Capture the cell that displays the provided text and extract its [x, y] central coordinate. 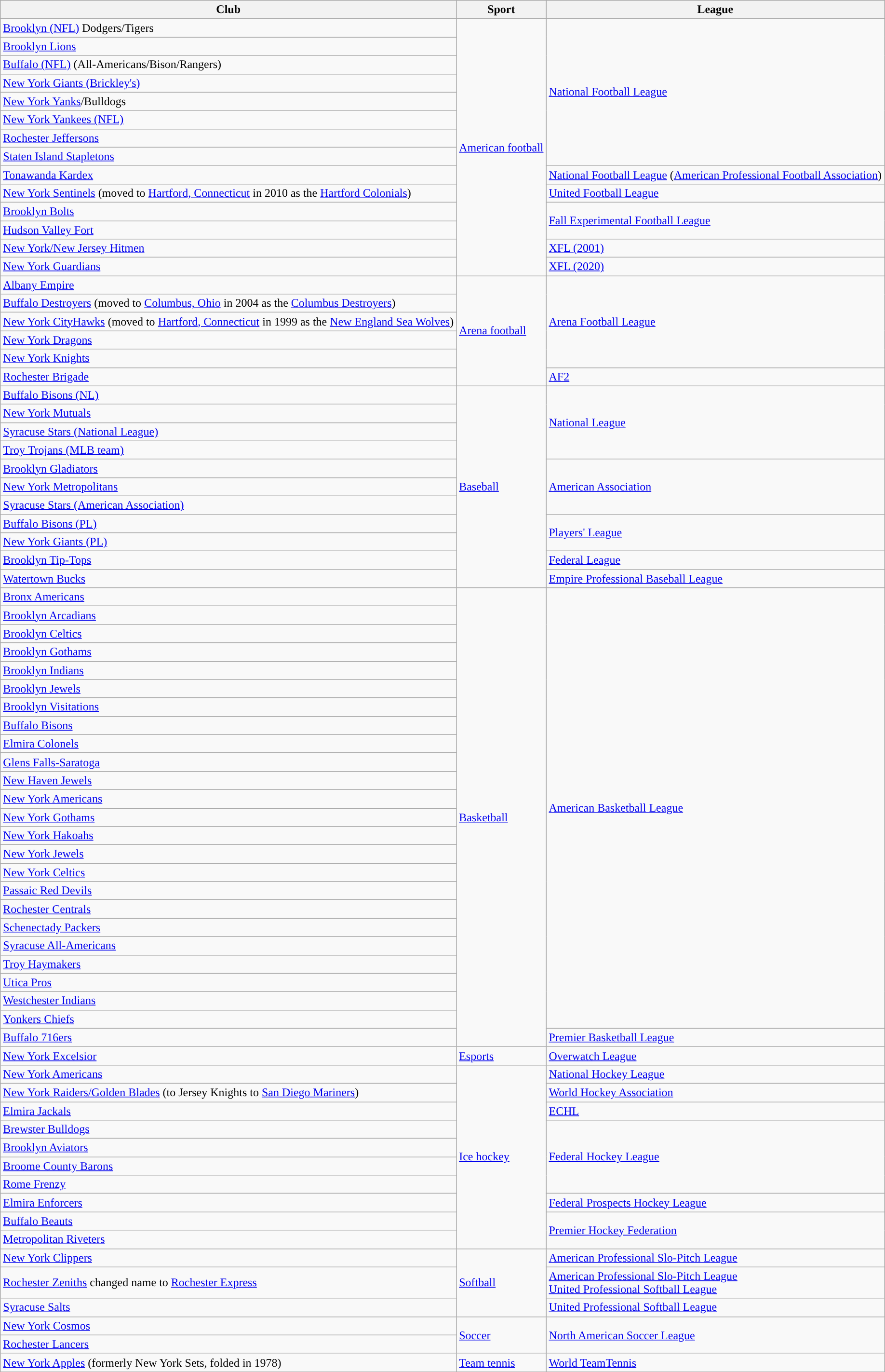
New York Clippers [228, 1258]
Rochester Centrals [228, 909]
Rochester Zeniths changed name to Rochester Express [228, 1283]
Federal Hockey League [715, 1157]
Brooklyn Gladiators [228, 468]
Premier Basketball League [715, 1037]
United Football League [715, 193]
New York Yanks/Bulldogs [228, 101]
Elmira Jackals [228, 1111]
American Professional Slo-Pitch League [715, 1258]
Buffalo Bisons (PL) [228, 523]
New York Yankees (NFL) [228, 120]
New Haven Jewels [228, 780]
Federal League [715, 560]
Brewster Bulldogs [228, 1129]
Buffalo Bisons [228, 725]
New York Dragons [228, 340]
Overwatch League [715, 1056]
Metropolitan Riveters [228, 1239]
United Professional Softball League [715, 1307]
Brooklyn Arcadians [228, 615]
Elmira Colonels [228, 744]
New York Sentinels (moved to Hartford, Connecticut in 2010 as the Hartford Colonials) [228, 193]
New York Apples (formerly New York Sets, folded in 1978) [228, 1362]
New York Metropolitans [228, 487]
New York Gothams [228, 817]
Rochester Brigade [228, 377]
Fall Experimental Football League [715, 220]
Passaic Red Devils [228, 891]
New York Celtics [228, 872]
Club [228, 10]
New York Excelsior [228, 1056]
New York Hakoahs [228, 836]
Glens Falls-Saratoga [228, 762]
Syracuse All-Americans [228, 946]
Brooklyn Jewels [228, 689]
Basketball [501, 817]
Buffalo Beauts [228, 1221]
New York Jewels [228, 854]
New York Guardians [228, 267]
Players' League [715, 532]
Arena football [501, 331]
Syracuse Stars (National League) [228, 432]
American Professional Slo-Pitch LeagueUnited Professional Softball League [715, 1283]
Albany Empire [228, 285]
Arena Football League [715, 322]
New York Giants (Brickley's) [228, 83]
Brooklyn Indians [228, 670]
Brooklyn (NFL) Dodgers/Tigers [228, 28]
Troy Haymakers [228, 964]
Bronx Americans [228, 597]
ECHL [715, 1111]
American football [501, 148]
Buffalo Destroyers (moved to Columbus, Ohio in 2004 as the Columbus Destroyers) [228, 303]
Brooklyn Tip-Tops [228, 560]
Soccer [501, 1335]
Rochester Lancers [228, 1344]
Tonawanda Kardex [228, 175]
Team tennis [501, 1362]
American Basketball League [715, 808]
Syracuse Salts [228, 1307]
New York Cosmos [228, 1326]
New York Giants (PL) [228, 542]
National Hockey League [715, 1074]
Westchester Indians [228, 1001]
Yonkers Chiefs [228, 1019]
Buffalo (NFL) (All-Americans/Bison/Rangers) [228, 65]
AF2 [715, 377]
Brooklyn Gothams [228, 652]
World Hockey Association [715, 1092]
Buffalo Bisons (NL) [228, 395]
National Football League (American Professional Football Association) [715, 175]
Softball [501, 1283]
Ice hockey [501, 1156]
Watertown Bucks [228, 579]
Brooklyn Celtics [228, 634]
New York/New Jersey Hitmen [228, 248]
New York Knights [228, 358]
American Association [715, 487]
League [715, 10]
Broome County Barons [228, 1166]
Sport [501, 10]
Federal Prospects Hockey League [715, 1203]
Brooklyn Visitations [228, 707]
Staten Island Stapletons [228, 156]
World TeamTennis [715, 1362]
XFL (2001) [715, 248]
Empire Professional Baseball League [715, 579]
Syracuse Stars (American Association) [228, 505]
Utica Pros [228, 982]
Brooklyn Lions [228, 46]
Esports [501, 1056]
Troy Trojans (MLB team) [228, 450]
Rochester Jeffersons [228, 138]
North American Soccer League [715, 1335]
Hudson Valley Fort [228, 230]
Baseball [501, 487]
Brooklyn Aviators [228, 1148]
National League [715, 422]
Rome Frenzy [228, 1184]
Elmira Enforcers [228, 1203]
New York Mutuals [228, 413]
New York CityHawks (moved to Hartford, Connecticut in 1999 as the New England Sea Wolves) [228, 322]
Buffalo 716ers [228, 1037]
XFL (2020) [715, 267]
Schenectady Packers [228, 927]
New York Raiders/Golden Blades (to Jersey Knights to San Diego Mariners) [228, 1092]
Premier Hockey Federation [715, 1230]
National Football League [715, 92]
Brooklyn Bolts [228, 211]
